Determine the (X, Y) coordinate at the center of the cell enclosing the given text.  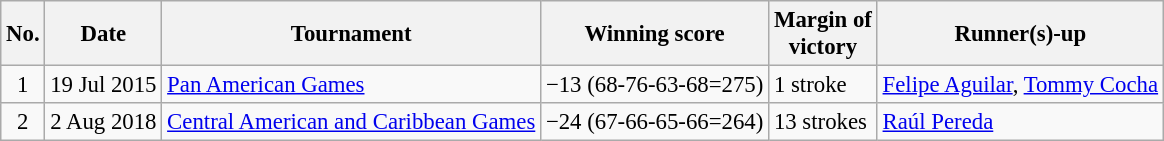
1 stroke (824, 85)
Winning score (655, 34)
No. (23, 34)
13 strokes (824, 122)
Tournament (352, 34)
−13 (68-76-63-68=275) (655, 85)
Margin ofvictory (824, 34)
Pan American Games (352, 85)
Raúl Pereda (1020, 122)
Date (104, 34)
Central American and Caribbean Games (352, 122)
19 Jul 2015 (104, 85)
2 (23, 122)
−24 (67-66-65-66=264) (655, 122)
Runner(s)-up (1020, 34)
2 Aug 2018 (104, 122)
Felipe Aguilar, Tommy Cocha (1020, 85)
1 (23, 85)
